Find where the given text appears and provide that cell's center as [x, y] coordinate. 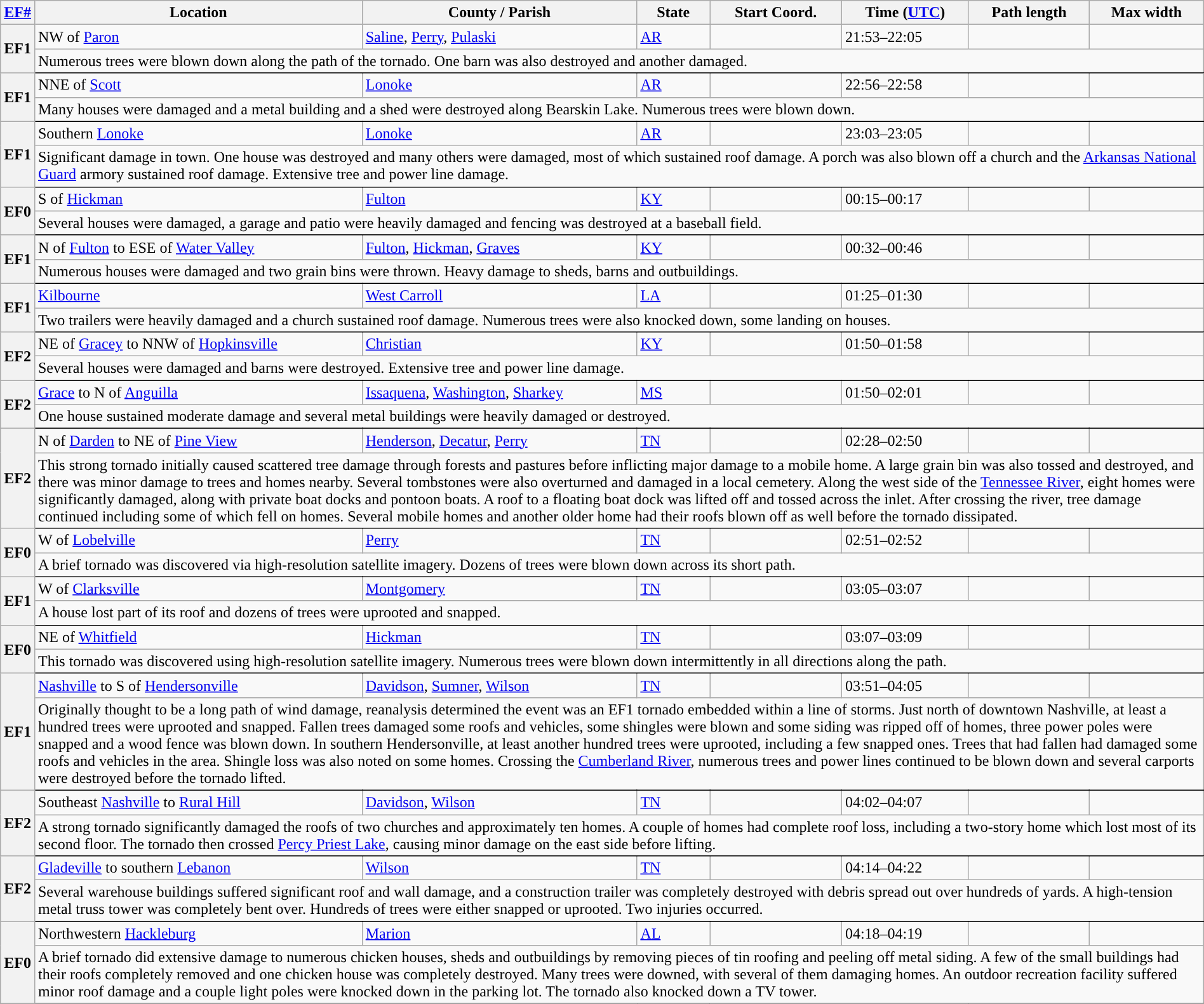
This tornado was discovered using high-resolution satellite imagery. Numerous trees were blown down intermittently in all directions along the path. [619, 661]
01:25–01:30 [905, 295]
04:18–04:19 [905, 934]
EF# [18, 13]
Fulton, Hickman, Graves [499, 247]
MS [673, 392]
Nashville to S of Hendersonville [198, 685]
Gladeville to southern Lebanon [198, 868]
Southern Lonoke [198, 133]
Kilbourne [198, 295]
Numerous trees were blown down along the path of the tornado. One barn was also destroyed and another damaged. [619, 61]
04:14–04:22 [905, 868]
Wilson [499, 868]
02:51–02:52 [905, 540]
One house sustained moderate damage and several metal buildings were heavily damaged or destroyed. [619, 417]
Fulton [499, 199]
00:15–00:17 [905, 199]
03:07–03:09 [905, 637]
N of Darden to NE of Pine View [198, 441]
Southeast Nashville to Rural Hill [198, 802]
Location [198, 13]
Davidson, Sumner, Wilson [499, 685]
00:32–00:46 [905, 247]
Perry [499, 540]
NE of Gracey to NNW of Hopkinsville [198, 344]
Hickman [499, 637]
S of Hickman [198, 199]
West Carroll [499, 295]
Many houses were damaged and a metal building and a shed were destroyed along Bearskin Lake. Numerous trees were blown down. [619, 109]
Henderson, Decatur, Perry [499, 441]
W of Clarksville [198, 589]
01:50–01:58 [905, 344]
Max width [1147, 13]
Several houses were damaged, a garage and patio were heavily damaged and fencing was destroyed at a baseball field. [619, 223]
A house lost part of its roof and dozens of trees were uprooted and snapped. [619, 613]
Two trailers were heavily damaged and a church sustained roof damage. Numerous trees were also knocked down, some landing on houses. [619, 319]
AL [673, 934]
N of Fulton to ESE of Water Valley [198, 247]
03:05–03:07 [905, 589]
Saline, Perry, Pulaski [499, 37]
Davidson, Wilson [499, 802]
21:53–22:05 [905, 37]
Numerous houses were damaged and two grain bins were thrown. Heavy damage to sheds, barns and outbuildings. [619, 271]
Start Coord. [776, 13]
Marion [499, 934]
Path length [1029, 13]
NE of Whitfield [198, 637]
W of Lobelville [198, 540]
Time (UTC) [905, 13]
23:03–23:05 [905, 133]
Northwestern Hackleburg [198, 934]
NW of Paron [198, 37]
02:28–02:50 [905, 441]
22:56–22:58 [905, 85]
Christian [499, 344]
NNE of Scott [198, 85]
03:51–04:05 [905, 685]
Montgomery [499, 589]
County / Parish [499, 13]
Grace to N of Anguilla [198, 392]
01:50–02:01 [905, 392]
A brief tornado was discovered via high-resolution satellite imagery. Dozens of trees were blown down across its short path. [619, 565]
Several houses were damaged and barns were destroyed. Extensive tree and power line damage. [619, 368]
State [673, 13]
04:02–04:07 [905, 802]
LA [673, 295]
Issaquena, Washington, Sharkey [499, 392]
